Output the (X, Y) coordinate of the center of the cell containing the given text.  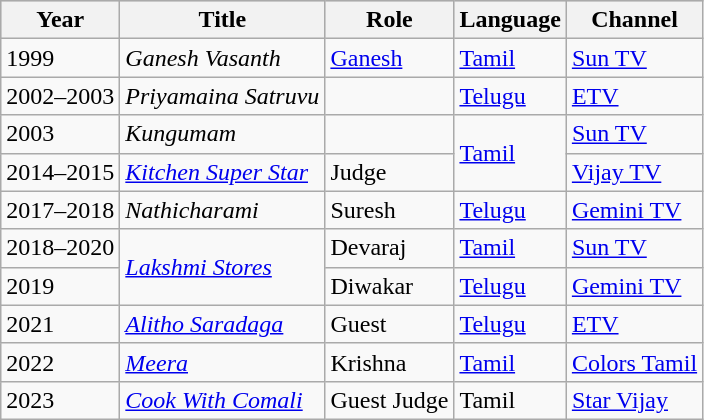
Kungumam (222, 134)
Ganesh (390, 58)
Krishna (390, 362)
Judge (390, 172)
Title (222, 20)
2022 (60, 362)
Channel (634, 20)
Cook With Comali (222, 400)
Diwakar (390, 286)
Meera (222, 362)
Devaraj (390, 248)
Priyamaina Satruvu (222, 96)
Nathicharami (222, 210)
Kitchen Super Star (222, 172)
2017–2018 (60, 210)
Guest Judge (390, 400)
2021 (60, 324)
Guest (390, 324)
Ganesh Vasanth (222, 58)
Star Vijay (634, 400)
Lakshmi Stores (222, 267)
2023 (60, 400)
2014–2015 (60, 172)
2003 (60, 134)
Language (510, 20)
Role (390, 20)
1999 (60, 58)
Suresh (390, 210)
2018–2020 (60, 248)
Vijay TV (634, 172)
Colors Tamil (634, 362)
2019 (60, 286)
Year (60, 20)
2002–2003 (60, 96)
Alitho Saradaga (222, 324)
